Output the (x, y) coordinate of the center of the cell containing the given text.  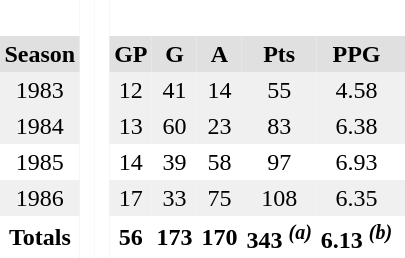
17 (131, 198)
A (220, 54)
Totals (40, 237)
56 (131, 237)
GP (131, 54)
343 (a) (279, 237)
108 (279, 198)
Pts (279, 54)
23 (220, 126)
PPG (356, 54)
55 (279, 90)
12 (131, 90)
75 (220, 198)
Season (40, 54)
13 (131, 126)
39 (174, 162)
1985 (40, 162)
6.13 (b) (356, 237)
97 (279, 162)
1984 (40, 126)
6.35 (356, 198)
173 (174, 237)
83 (279, 126)
1986 (40, 198)
58 (220, 162)
33 (174, 198)
60 (174, 126)
4.58 (356, 90)
6.93 (356, 162)
G (174, 54)
41 (174, 90)
170 (220, 237)
6.38 (356, 126)
1983 (40, 90)
